Scan for the cell matching the given text and deliver its [x, y] coordinate at center. 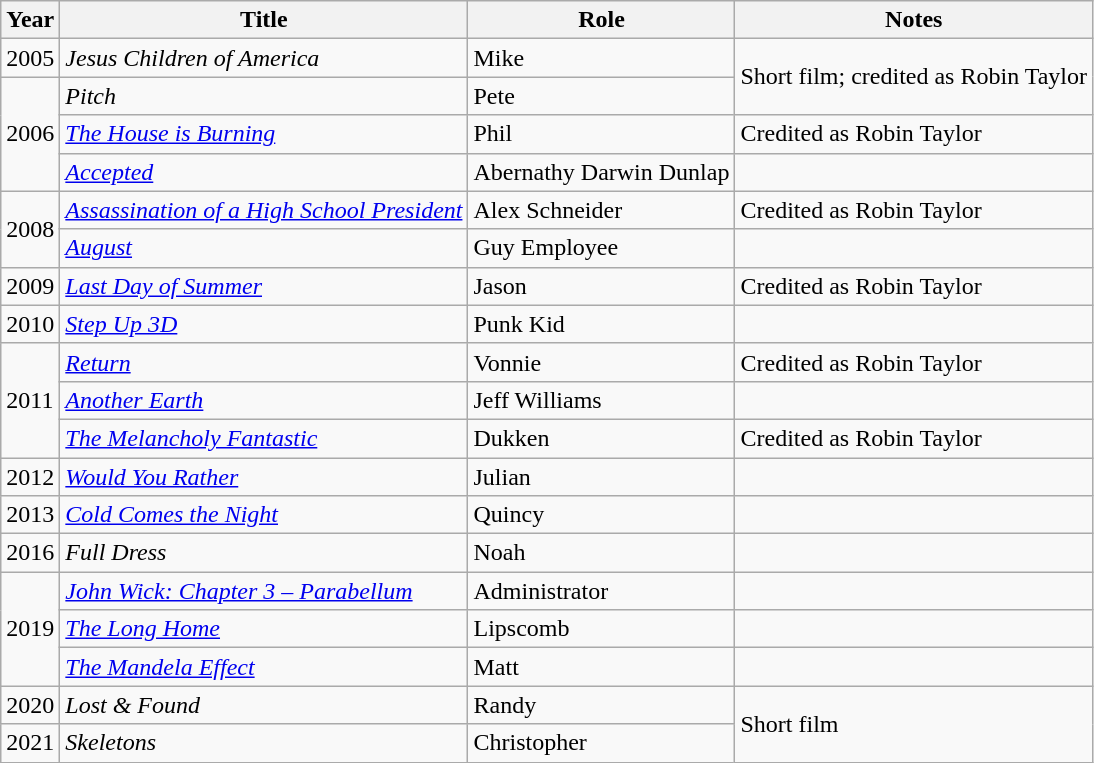
The Melancholy Fantastic [264, 438]
August [264, 248]
Noah [602, 553]
Matt [602, 667]
The Mandela Effect [264, 667]
2006 [30, 134]
2011 [30, 400]
Jason [602, 286]
Return [264, 362]
Cold Comes the Night [264, 515]
Christopher [602, 743]
2020 [30, 705]
2013 [30, 515]
2010 [30, 324]
Short film [914, 724]
Skeletons [264, 743]
Dukken [602, 438]
Title [264, 20]
Another Earth [264, 400]
2016 [30, 553]
Julian [602, 477]
Accepted [264, 172]
Abernathy Darwin Dunlap [602, 172]
Randy [602, 705]
The Long Home [264, 629]
Alex Schneider [602, 210]
Administrator [602, 591]
Lost & Found [264, 705]
2012 [30, 477]
Last Day of Summer [264, 286]
Role [602, 20]
2008 [30, 229]
John Wick: Chapter 3 – Parabellum [264, 591]
Full Dress [264, 553]
Quincy [602, 515]
2021 [30, 743]
Phil [602, 134]
Assassination of a High School President [264, 210]
Jesus Children of America [264, 58]
Punk Kid [602, 324]
Short film; credited as Robin Taylor [914, 77]
2019 [30, 629]
Mike [602, 58]
Guy Employee [602, 248]
Would You Rather [264, 477]
Vonnie [602, 362]
Notes [914, 20]
The House is Burning [264, 134]
Jeff Williams [602, 400]
Pitch [264, 96]
Step Up 3D [264, 324]
2005 [30, 58]
2009 [30, 286]
Year [30, 20]
Pete [602, 96]
Lipscomb [602, 629]
